Determine the (x, y) coordinate at the center of the cell enclosing the given text.  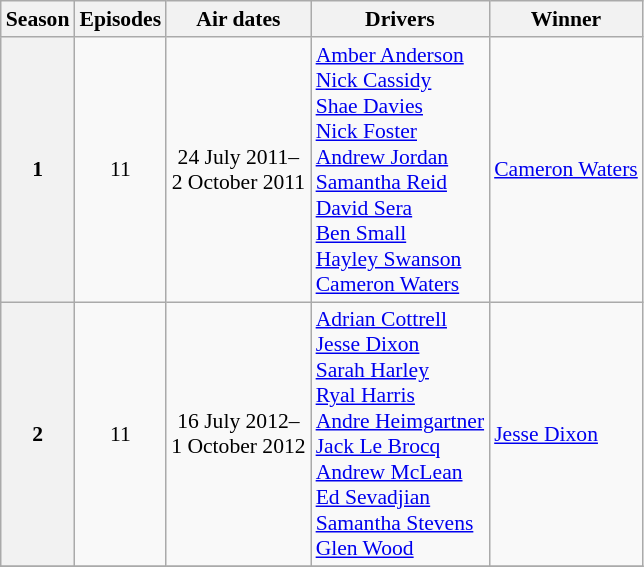
16 July 2012–1 October 2012 (238, 434)
Air dates (238, 19)
Winner (566, 19)
Drivers (400, 19)
Episodes (120, 19)
24 July 2011–2 October 2011 (238, 170)
1 (38, 170)
Amber Anderson Nick Cassidy Shae Davies Nick Foster Andrew Jordan Samantha Reid David Sera Ben Small Hayley Swanson Cameron Waters (400, 170)
Season (38, 19)
Cameron Waters (566, 170)
Adrian Cottrell Jesse Dixon Sarah Harley Ryal Harris Andre Heimgartner Jack Le Brocq Andrew McLean Ed Sevadjian Samantha Stevens Glen Wood (400, 434)
Jesse Dixon (566, 434)
2 (38, 434)
